Determine the (x, y) coordinate at the center of the cell enclosing the given text.  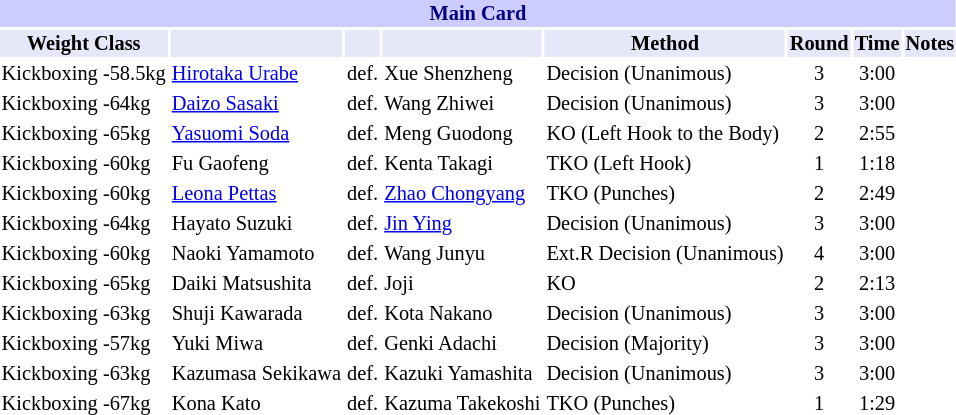
KO (665, 284)
Weight Class (84, 44)
Kickboxing -57kg (84, 344)
TKO (Left Hook) (665, 164)
Time (877, 44)
Main Card (478, 14)
Daizo Sasaki (256, 104)
Jin Ying (462, 224)
Notes (930, 44)
2:55 (877, 134)
KO (Left Hook to the Body) (665, 134)
Wang Junyu (462, 254)
Xue Shenzheng (462, 74)
1:18 (877, 164)
Leona Pettas (256, 194)
Yuki Miwa (256, 344)
Genki Adachi (462, 344)
Hayato Suzuki (256, 224)
Daiki Matsushita (256, 284)
Meng Guodong (462, 134)
Hirotaka Urabe (256, 74)
1 (819, 164)
Kazumasa Sekikawa (256, 374)
Ext.R Decision (Unanimous) (665, 254)
Decision (Majority) (665, 344)
Kickboxing -58.5kg (84, 74)
Joji (462, 284)
Fu Gaofeng (256, 164)
Kenta Takagi (462, 164)
2:49 (877, 194)
Kota Nakano (462, 314)
Naoki Yamamoto (256, 254)
Yasuomi Soda (256, 134)
TKO (Punches) (665, 194)
Round (819, 44)
2:13 (877, 284)
Kazuki Yamashita (462, 374)
Wang Zhiwei (462, 104)
Zhao Chongyang (462, 194)
Shuji Kawarada (256, 314)
Method (665, 44)
4 (819, 254)
